Locate the cell with the specified text and output its (X, Y) center coordinate. 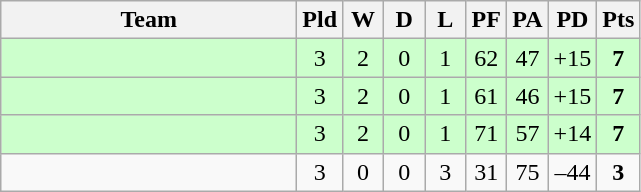
47 (528, 58)
61 (486, 96)
Pld (320, 20)
L (446, 20)
PF (486, 20)
PD (572, 20)
62 (486, 58)
Team (149, 20)
75 (528, 172)
Pts (618, 20)
31 (486, 172)
PA (528, 20)
W (364, 20)
71 (486, 134)
–44 (572, 172)
D (404, 20)
57 (528, 134)
46 (528, 96)
+14 (572, 134)
